Capture the cell that displays the provided text and extract its (X, Y) central coordinate. 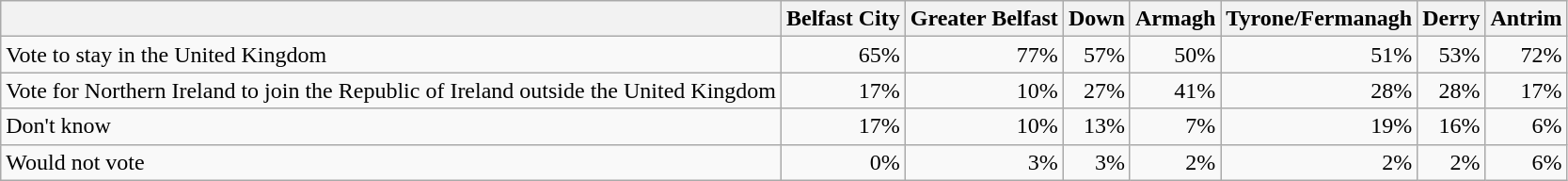
Belfast City (844, 19)
Vote for Northern Ireland to join the Republic of Ireland outside the United Kingdom (391, 90)
72% (1526, 55)
53% (1451, 55)
77% (984, 55)
Would not vote (391, 162)
Don't know (391, 126)
16% (1451, 126)
50% (1175, 55)
65% (844, 55)
Vote to stay in the United Kingdom (391, 55)
7% (1175, 126)
19% (1319, 126)
Armagh (1175, 19)
51% (1319, 55)
0% (844, 162)
41% (1175, 90)
Greater Belfast (984, 19)
13% (1097, 126)
Tyrone/Fermanagh (1319, 19)
Down (1097, 19)
Antrim (1526, 19)
57% (1097, 55)
27% (1097, 90)
Derry (1451, 19)
